Output the (x, y) coordinate of the center of the cell containing the given text.  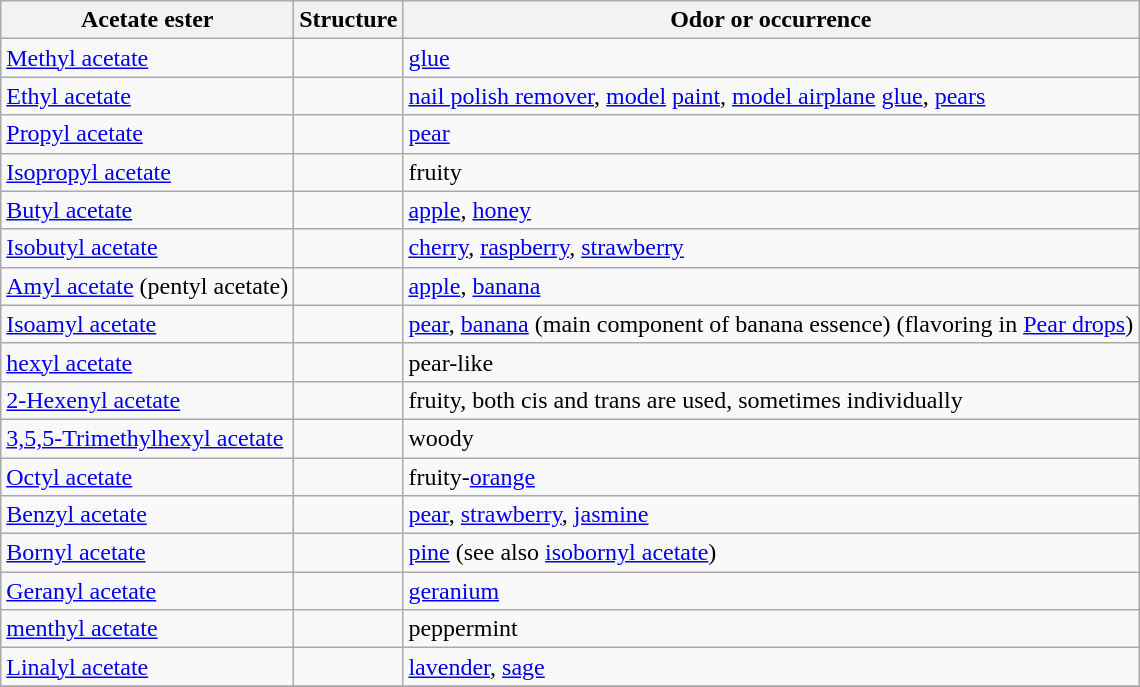
Butyl acetate (148, 210)
pear (771, 134)
apple, honey (771, 210)
Isobutyl acetate (148, 248)
pear, banana (main component of banana essence) (flavoring in Pear drops) (771, 324)
nail polish remover, model paint, model airplane glue, pears (771, 96)
glue (771, 58)
Octyl acetate (148, 477)
Bornyl acetate (148, 553)
3,5,5-Trimethylhexyl acetate (148, 438)
cherry, raspberry, strawberry (771, 248)
lavender, sage (771, 667)
Geranyl acetate (148, 591)
woody (771, 438)
Linalyl acetate (148, 667)
Ethyl acetate (148, 96)
Isoamyl acetate (148, 324)
Amyl acetate (pentyl acetate) (148, 286)
geranium (771, 591)
apple, banana (771, 286)
menthyl acetate (148, 629)
hexyl acetate (148, 362)
fruity-orange (771, 477)
2-Hexenyl acetate (148, 400)
Acetate ester (148, 20)
Structure (348, 20)
Benzyl acetate (148, 515)
Methyl acetate (148, 58)
Propyl acetate (148, 134)
peppermint (771, 629)
pine (see also isobornyl acetate) (771, 553)
fruity (771, 172)
pear-like (771, 362)
Isopropyl acetate (148, 172)
fruity, both cis and trans are used, sometimes individually (771, 400)
Odor or occurrence (771, 20)
pear, strawberry, jasmine (771, 515)
